Locate the cell with the specified text and output its (x, y) center coordinate. 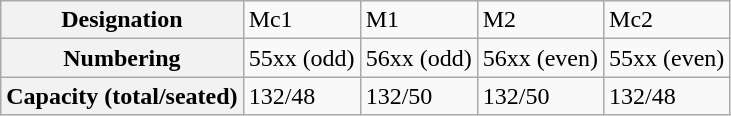
Mc1 (302, 20)
56xx (odd) (418, 58)
M1 (418, 20)
Mc2 (667, 20)
Numbering (122, 58)
56xx (even) (540, 58)
Capacity (total/seated) (122, 96)
55xx (odd) (302, 58)
55xx (even) (667, 58)
M2 (540, 20)
Designation (122, 20)
